Scan for the cell matching the given text and deliver its [X, Y] coordinate at center. 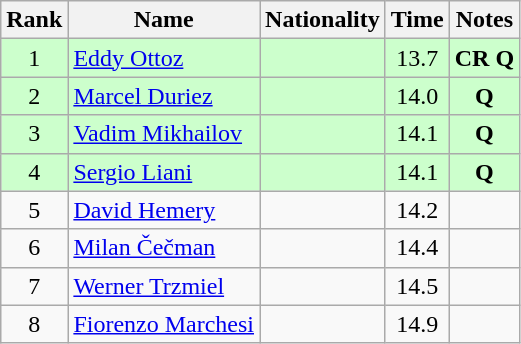
David Hemery [164, 210]
14.4 [417, 248]
Werner Trzmiel [164, 286]
7 [34, 286]
Name [164, 20]
4 [34, 172]
CR Q [484, 58]
3 [34, 134]
Rank [34, 20]
Sergio Liani [164, 172]
Time [417, 20]
14.9 [417, 324]
5 [34, 210]
Marcel Duriez [164, 96]
Milan Čečman [164, 248]
14.0 [417, 96]
1 [34, 58]
Fiorenzo Marchesi [164, 324]
14.2 [417, 210]
Notes [484, 20]
6 [34, 248]
13.7 [417, 58]
Nationality [323, 20]
Vadim Mikhailov [164, 134]
8 [34, 324]
Eddy Ottoz [164, 58]
2 [34, 96]
14.5 [417, 286]
